Capture the cell that displays the provided text and extract its [x, y] central coordinate. 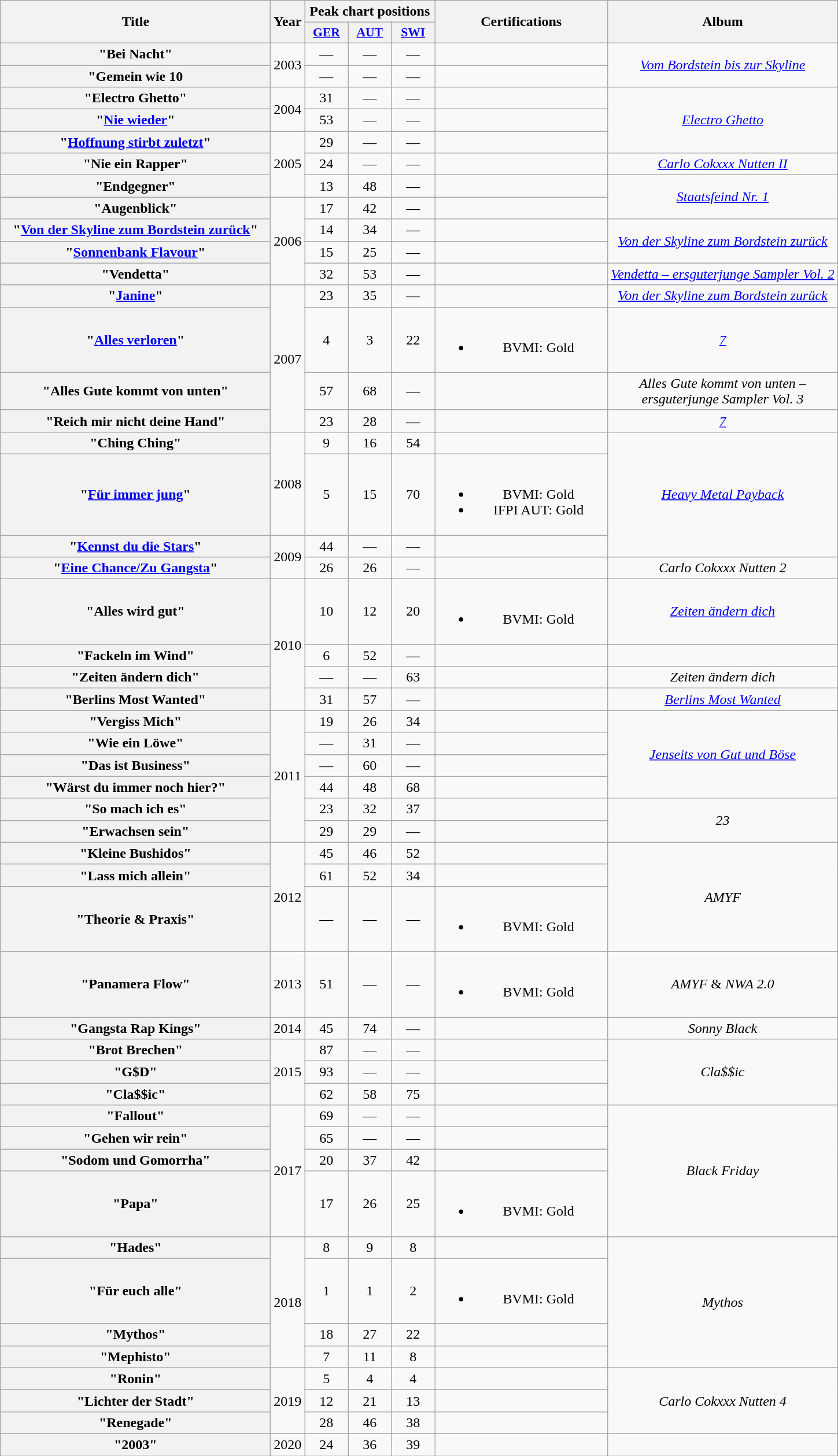
63 [413, 677]
2020 [288, 1444]
2008 [288, 483]
AMYF [723, 897]
2004 [288, 109]
"Berlins Most Wanted" [135, 699]
3 [370, 340]
Mythos [723, 1302]
"Für euch alle" [135, 1291]
AUT [370, 33]
"Eine Chance/Zu Gangsta" [135, 568]
Heavy Metal Payback [723, 494]
"Endgegner" [135, 186]
Jenseits von Gut und Böse [723, 754]
14 [326, 230]
"Vendetta" [135, 274]
Carlo Cokxxx Nutten 2 [723, 568]
6 [326, 655]
19 [326, 721]
"Zeiten ändern dich" [135, 677]
"2003" [135, 1444]
2010 [288, 645]
"Alles verloren" [135, 340]
"Fackeln im Wind" [135, 655]
"Papa" [135, 1203]
2012 [288, 897]
"Wie ein Löwe" [135, 743]
"Hades" [135, 1247]
Alles Gute kommt von unten – ersguterjunge Sampler Vol. 3 [723, 391]
87 [326, 1050]
"Reich mir nicht deine Hand" [135, 421]
38 [413, 1422]
61 [326, 875]
"Für immer jung" [135, 494]
"So mach ich es" [135, 809]
70 [413, 494]
"Alles Gute kommt von unten" [135, 391]
2017 [288, 1171]
"Brot Brechen" [135, 1050]
"Lichter der Stadt" [135, 1401]
"Wärst du immer noch hier?" [135, 787]
62 [326, 1094]
Carlo Cokxxx Nutten II [723, 164]
Peak chart positions [370, 12]
2015 [288, 1072]
AMYF & NWA 2.0 [723, 984]
"Panamera Flow" [135, 984]
"Theorie & Praxis" [135, 919]
"Sodom und Gomorrha" [135, 1160]
2005 [288, 164]
"Electro Ghetto" [135, 98]
2 [413, 1291]
GER [326, 33]
BVMI: GoldIFPI AUT: Gold [522, 494]
Year [288, 22]
Vendetta – ersguterjunge Sampler Vol. 2 [723, 274]
58 [370, 1094]
10 [326, 612]
2006 [288, 241]
Staatsfeind Nr. 1 [723, 197]
"Renegade" [135, 1422]
18 [326, 1335]
"Gangsta Rap Kings" [135, 1028]
Berlins Most Wanted [723, 699]
60 [370, 765]
Certifications [522, 22]
39 [413, 1444]
75 [413, 1094]
27 [370, 1335]
"Janine" [135, 296]
Carlo Cokxxx Nutten 4 [723, 1401]
"Lass mich allein" [135, 875]
Electro Ghetto [723, 120]
2014 [288, 1028]
74 [370, 1028]
11 [370, 1357]
"G$D" [135, 1072]
"Augenblick" [135, 208]
65 [326, 1138]
Album [723, 22]
"Mephisto" [135, 1357]
"Erwachsen sein" [135, 831]
Title [135, 22]
"Gemein wie 10 [135, 76]
"Das ist Business" [135, 765]
"Ronin" [135, 1379]
"Sonnenbank Flavour" [135, 252]
"Kleine Bushidos" [135, 853]
"Von der Skyline zum Bordstein zurück" [135, 230]
93 [326, 1072]
"Gehen wir rein" [135, 1138]
54 [413, 443]
2009 [288, 557]
69 [326, 1116]
2019 [288, 1401]
Sonny Black [723, 1028]
35 [370, 296]
"Cla$$ic" [135, 1094]
21 [370, 1401]
"Kennst du die Stars" [135, 546]
36 [370, 1444]
2007 [288, 358]
"Mythos" [135, 1335]
"Ching Ching" [135, 443]
"Vergiss Mich" [135, 721]
2013 [288, 984]
"Alles wird gut" [135, 612]
16 [370, 443]
SWI [413, 33]
Black Friday [723, 1171]
Cla$$ic [723, 1072]
"Fallout" [135, 1116]
2018 [288, 1302]
"Nie ein Rapper" [135, 164]
2003 [288, 65]
"Nie wieder" [135, 120]
2011 [288, 776]
51 [326, 984]
Vom Bordstein bis zur Skyline [723, 65]
"Bei Nacht" [135, 54]
"Hoffnung stirbt zuletzt" [135, 142]
